Output the [X, Y] coordinate of the center of the cell containing the given text.  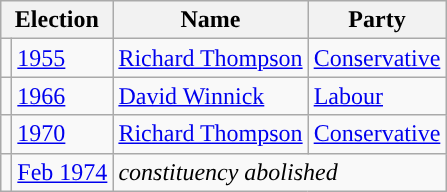
Election [57, 20]
Party [377, 20]
Feb 1974 [62, 172]
constituency abolished [280, 172]
1970 [62, 134]
David Winnick [210, 96]
1955 [62, 58]
Labour [377, 96]
Name [210, 20]
1966 [62, 96]
